Return the [x, y] coordinate for the center point of the cell that contains the specified text.  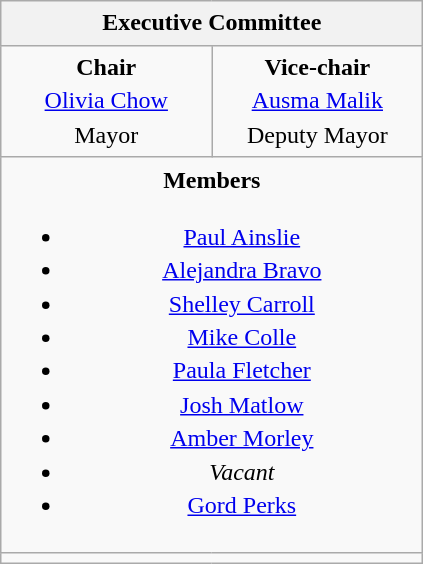
Vice-chairAusma MalikDeputy Mayor [318, 101]
Executive Committee [212, 24]
MembersPaul AinslieAlejandra BravoShelley CarrollMike CollePaula FletcherJosh MatlowAmber MorleyVacantGord Perks [212, 354]
ChairOlivia ChowMayor [106, 101]
